Extract the [x, y] coordinate from the center of the cell holding the provided text.  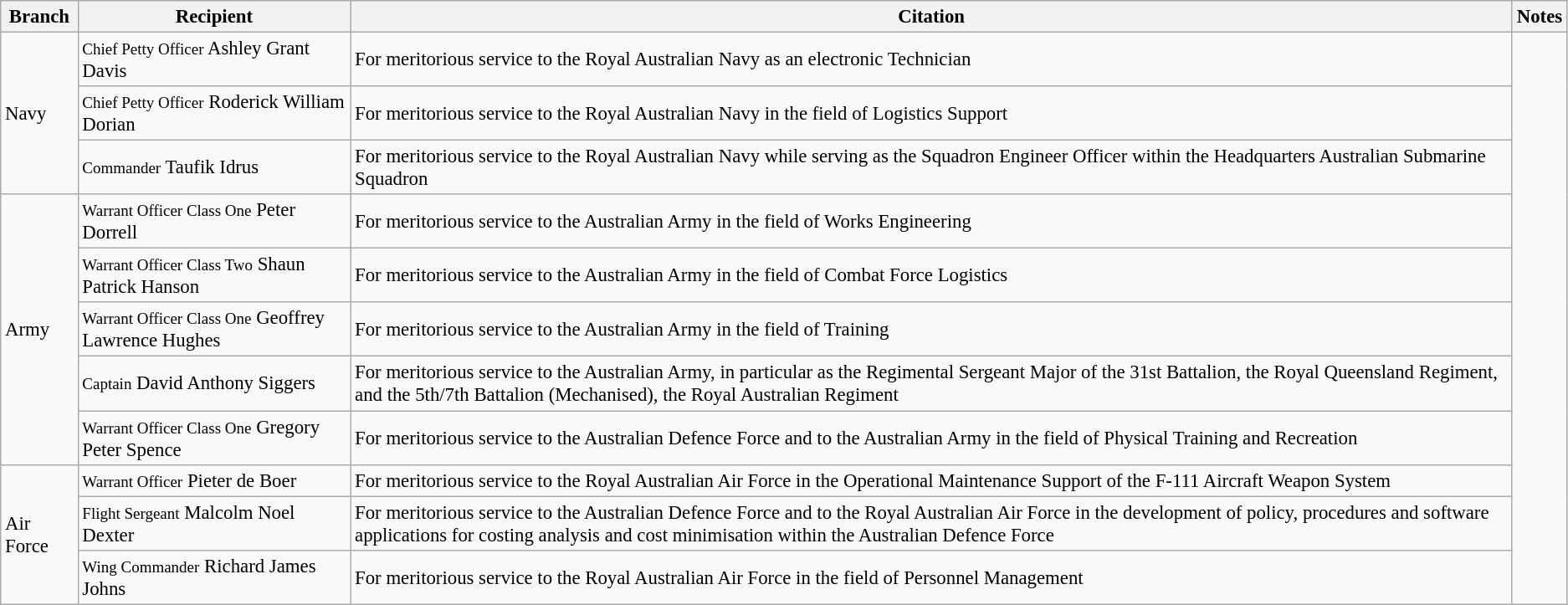
Citation [932, 17]
For meritorious service to the Royal Australian Navy in the field of Logistics Support [932, 114]
Warrant Officer Class Two Shaun Patrick Hanson [214, 276]
Flight Sergeant Malcolm Noel Dexter [214, 524]
Army [39, 330]
Warrant Officer Class One Gregory Peter Spence [214, 438]
Chief Petty Officer Ashley Grant Davis [214, 60]
Air Force [39, 534]
Warrant Officer Class One Peter Dorrell [214, 221]
Wing Commander Richard James Johns [214, 577]
For meritorious service to the Royal Australian Air Force in the Operational Maintenance Support of the F-111 Aircraft Weapon System [932, 480]
Notes [1540, 17]
For meritorious service to the Royal Australian Navy as an electronic Technician [932, 60]
Commander Taufik Idrus [214, 167]
Captain David Anthony Siggers [214, 383]
For meritorious service to the Royal Australian Air Force in the field of Personnel Management [932, 577]
For meritorious service to the Australian Army in the field of Training [932, 330]
Warrant Officer Class One Geoffrey Lawrence Hughes [214, 330]
Chief Petty Officer Roderick William Dorian [214, 114]
For meritorious service to the Australian Defence Force and to the Australian Army in the field of Physical Training and Recreation [932, 438]
Branch [39, 17]
Warrant Officer Pieter de Boer [214, 480]
Recipient [214, 17]
Navy [39, 114]
For meritorious service to the Australian Army in the field of Combat Force Logistics [932, 276]
For meritorious service to the Australian Army in the field of Works Engineering [932, 221]
